Provide the (X, Y) coordinate of the cell's center where the given text is located.  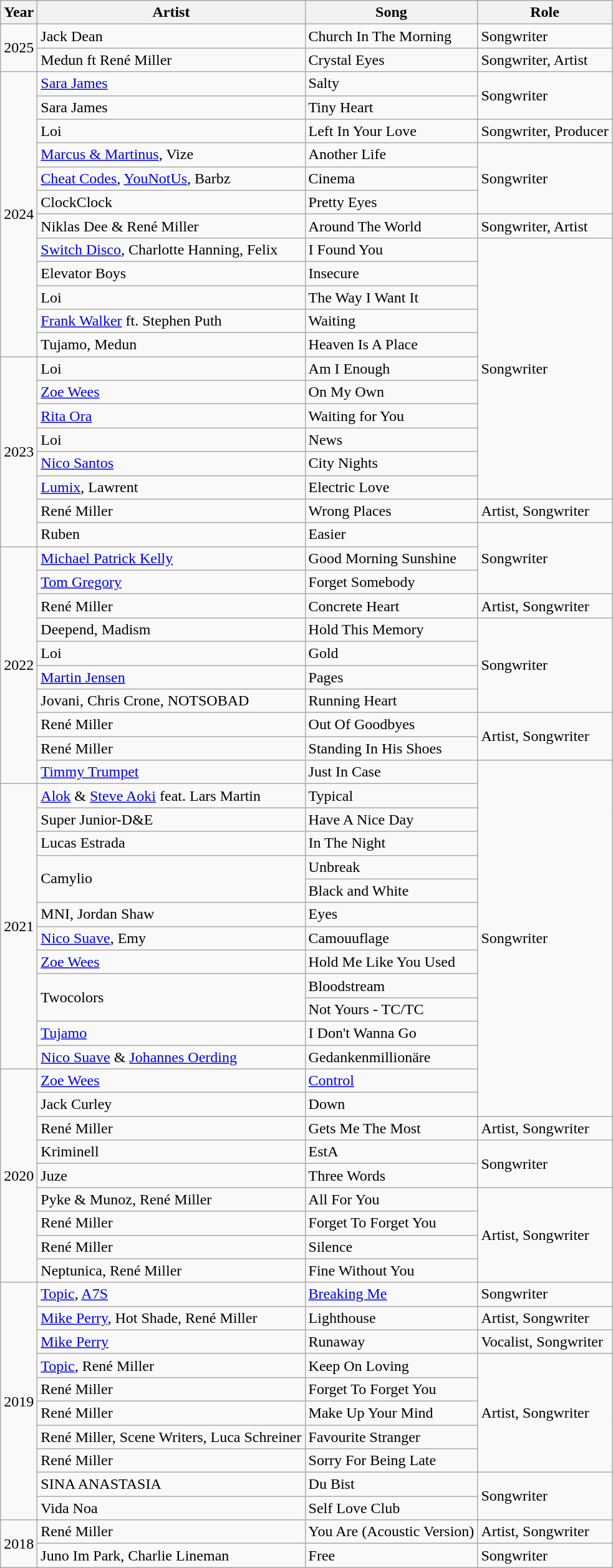
Tujamo, Medun (171, 345)
Eyes (392, 914)
Nico Santos (171, 463)
Cheat Codes, YouNotUs, Barbz (171, 178)
Electric Love (392, 487)
I Found You (392, 249)
Juze (171, 1176)
Tujamo (171, 1033)
Jovani, Chris Crone, NOTSOBAD (171, 701)
Insecure (392, 273)
2025 (19, 48)
Jack Dean (171, 36)
Michael Patrick Kelly (171, 558)
Keep On Loving (392, 1365)
Left In Your Love (392, 131)
Another Life (392, 155)
In The Night (392, 843)
Neptunica, René Miller (171, 1270)
Kriminell (171, 1152)
Elevator Boys (171, 273)
Tom Gregory (171, 582)
ClockClock (171, 202)
All For You (392, 1199)
You Are (Acoustic Version) (392, 1532)
EstA (392, 1152)
Tiny Heart (392, 107)
Niklas Dee & René Miller (171, 226)
Am I Enough (392, 369)
Good Morning Sunshine (392, 558)
SINA ANASTASIA (171, 1484)
I Don't Wanna Go (392, 1033)
2022 (19, 665)
Mike Perry (171, 1342)
2018 (19, 1544)
Artist (171, 12)
Salty (392, 84)
Around The World (392, 226)
Crystal Eyes (392, 60)
Medun ft René Miller (171, 60)
Vida Noa (171, 1508)
Wrong Places (392, 511)
Hold This Memory (392, 629)
2023 (19, 452)
Songwriter, Producer (545, 131)
Jack Curley (171, 1105)
Alok & Steve Aoki feat. Lars Martin (171, 796)
2019 (19, 1401)
Make Up Your Mind (392, 1413)
Song (392, 12)
Silence (392, 1247)
Topic, A7S (171, 1294)
Martin Jensen (171, 677)
Rita Ora (171, 416)
Down (392, 1105)
On My Own (392, 392)
Vocalist, Songwriter (545, 1342)
2021 (19, 927)
Pyke & Munoz, René Miller (171, 1199)
Unbreak (392, 867)
René Miller, Scene Writers, Luca Schreiner (171, 1436)
Lucas Estrada (171, 843)
Sorry For Being Late (392, 1461)
2024 (19, 215)
Favourite Stranger (392, 1436)
Camouuflage (392, 938)
City Nights (392, 463)
Self Love Club (392, 1508)
Hold Me Like You Used (392, 962)
Easier (392, 535)
Juno Im Park, Charlie Lineman (171, 1556)
Lumix, Lawrent (171, 487)
Mike Perry, Hot Shade, René Miller (171, 1318)
Concrete Heart (392, 606)
Typical (392, 796)
Waiting (392, 321)
MNI, Jordan Shaw (171, 914)
Out Of Goodbyes (392, 725)
Control (392, 1081)
Switch Disco, Charlotte Hanning, Felix (171, 249)
Pretty Eyes (392, 202)
Waiting for You (392, 416)
Not Yours - TC/TC (392, 1009)
Free (392, 1556)
Three Words (392, 1176)
Just In Case (392, 772)
2020 (19, 1176)
Pages (392, 677)
Forget Somebody (392, 582)
News (392, 440)
Twocolors (171, 997)
Nico Suave, Emy (171, 938)
Bloodstream (392, 985)
Have A Nice Day (392, 820)
Role (545, 12)
Marcus & Martinus, Vize (171, 155)
Ruben (171, 535)
Gold (392, 653)
Heaven Is A Place (392, 345)
Gets Me The Most (392, 1128)
Year (19, 12)
Gedankenmillionäre (392, 1057)
Church In The Morning (392, 36)
Fine Without You (392, 1270)
Du Bist (392, 1484)
Topic, René Miller (171, 1365)
Standing In His Shoes (392, 748)
Deepend, Madism (171, 629)
Timmy Trumpet (171, 772)
Frank Walker ft. Stephen Puth (171, 321)
Black and White (392, 891)
Running Heart (392, 701)
Lighthouse (392, 1318)
Cinema (392, 178)
Nico Suave & Johannes Oerding (171, 1057)
Runaway (392, 1342)
Breaking Me (392, 1294)
The Way I Want It (392, 298)
Camylio (171, 879)
Super Junior-D&E (171, 820)
